Pinpoint the cell where the given text exists, returning its (X, Y) midpoint coordinate. 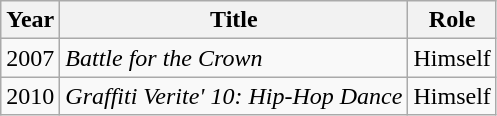
Year (30, 20)
Title (234, 20)
2010 (30, 96)
Role (452, 20)
2007 (30, 58)
Graffiti Verite' 10: Hip-Hop Dance (234, 96)
Battle for the Crown (234, 58)
